Return the [X, Y] coordinate for the center point of the cell that contains the specified text.  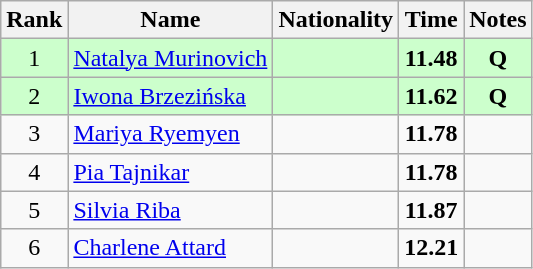
Name [170, 20]
Nationality [336, 20]
Mariya Ryemyen [170, 134]
12.21 [432, 248]
4 [34, 172]
Rank [34, 20]
Pia Tajnikar [170, 172]
11.87 [432, 210]
11.48 [432, 58]
11.62 [432, 96]
Iwona Brzezińska [170, 96]
1 [34, 58]
Silvia Riba [170, 210]
Natalya Murinovich [170, 58]
Notes [498, 20]
Charlene Attard [170, 248]
3 [34, 134]
6 [34, 248]
Time [432, 20]
2 [34, 96]
5 [34, 210]
